Return the [x, y] coordinate for the center point of the cell that contains the specified text.  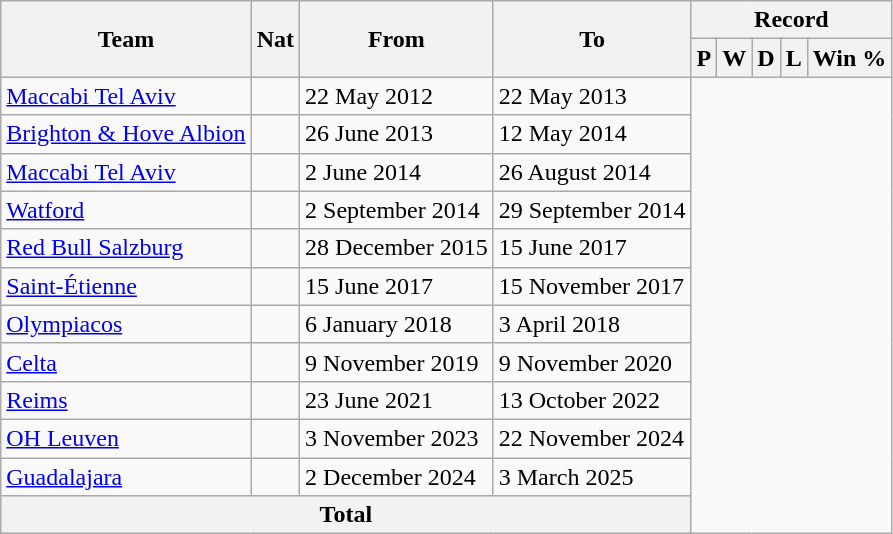
L [794, 58]
From [397, 39]
9 November 2019 [397, 362]
Watford [126, 210]
22 November 2024 [592, 438]
W [734, 58]
2 December 2024 [397, 477]
29 September 2014 [592, 210]
22 May 2013 [592, 96]
12 May 2014 [592, 134]
Celta [126, 362]
Total [346, 515]
6 January 2018 [397, 324]
13 October 2022 [592, 400]
Team [126, 39]
9 November 2020 [592, 362]
3 March 2025 [592, 477]
2 June 2014 [397, 172]
Guadalajara [126, 477]
23 June 2021 [397, 400]
Saint-Étienne [126, 286]
2 September 2014 [397, 210]
22 May 2012 [397, 96]
Brighton & Hove Albion [126, 134]
Nat [275, 39]
28 December 2015 [397, 248]
Olympiacos [126, 324]
26 August 2014 [592, 172]
Red Bull Salzburg [126, 248]
3 November 2023 [397, 438]
15 November 2017 [592, 286]
D [766, 58]
Record [792, 20]
Reims [126, 400]
3 April 2018 [592, 324]
26 June 2013 [397, 134]
Win % [850, 58]
P [704, 58]
OH Leuven [126, 438]
To [592, 39]
